Determine the (X, Y) coordinate at the center of the cell enclosing the given text.  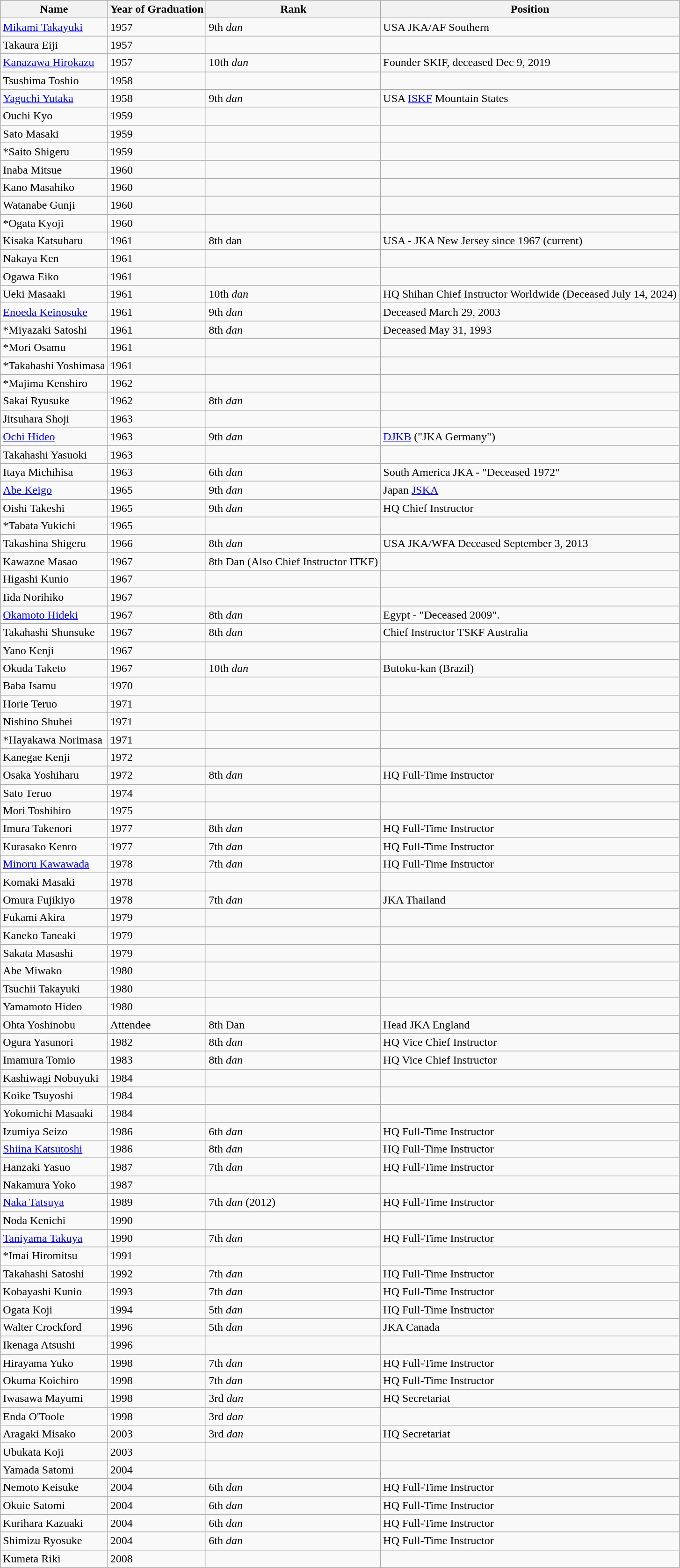
Kanazawa Hirokazu (54, 63)
Iwasawa Mayumi (54, 1399)
USA ISKF Mountain States (530, 98)
Oishi Takeshi (54, 508)
Kanegae Kenji (54, 757)
DJKB ("JKA Germany") (530, 437)
Yokomichi Masaaki (54, 1114)
Imura Takenori (54, 829)
Izumiya Seizo (54, 1131)
1989 (157, 1203)
Takashina Shigeru (54, 544)
8th Dan (Also Chief Instructor ITKF) (294, 562)
Japan JSKA (530, 490)
Koike Tsuyoshi (54, 1096)
Ikenaga Atsushi (54, 1345)
USA - JKA New Jersey since 1967 (current) (530, 241)
Yamamoto Hideo (54, 1006)
Egypt - "Deceased 2009". (530, 615)
*Imai Hiromitsu (54, 1256)
Ubukata Koji (54, 1452)
Sato Masaki (54, 134)
Inaba Mitsue (54, 169)
Year of Graduation (157, 9)
Deceased May 31, 1993 (530, 330)
Kisaka Katsuharu (54, 241)
Butoku-kan (Brazil) (530, 668)
Ogata Koji (54, 1309)
1974 (157, 793)
7th dan (2012) (294, 1203)
Ouchi Kyo (54, 116)
Kobayashi Kunio (54, 1291)
Kano Masahiko (54, 187)
Ueki Masaaki (54, 294)
*Takahashi Yoshimasa (54, 365)
Sato Teruo (54, 793)
Walter Crockford (54, 1327)
Yaguchi Yutaka (54, 98)
Fukami Akira (54, 918)
Takahashi Yasuoki (54, 454)
Hanzaki Yasuo (54, 1167)
*Ogata Kyoji (54, 223)
Okuda Taketo (54, 668)
Mikami Takayuki (54, 27)
Deceased March 29, 2003 (530, 312)
JKA Canada (530, 1327)
Takahashi Shunsuke (54, 633)
Osaka Yoshiharu (54, 775)
Aragaki Misako (54, 1434)
JKA Thailand (530, 900)
Takaura Eiji (54, 45)
*Saito Shigeru (54, 152)
Abe Miwako (54, 971)
Iida Norihiko (54, 597)
Nishino Shuhei (54, 722)
Ogura Yasunori (54, 1042)
2008 (157, 1559)
Attendee (157, 1024)
Itaya Michihisa (54, 472)
Chief Instructor TSKF Australia (530, 633)
Horie Teruo (54, 704)
Ohta Yoshinobu (54, 1024)
Abe Keigo (54, 490)
Mori Toshihiro (54, 811)
1983 (157, 1060)
HQ Shihan Chief Instructor Worldwide (Deceased July 14, 2024) (530, 294)
Minoru Kawawada (54, 864)
8th Dan (294, 1024)
Position (530, 9)
1970 (157, 686)
1991 (157, 1256)
1994 (157, 1309)
Omura Fujikiyo (54, 900)
Okuma Koichiro (54, 1381)
Ogawa Eiko (54, 277)
Taniyama Takuya (54, 1238)
Kurasako Kenro (54, 846)
*Tabata Yukichi (54, 526)
USA JKA/WFA Deceased September 3, 2013 (530, 544)
Ochi Hideo (54, 437)
Higashi Kunio (54, 579)
Noda Kenichi (54, 1220)
Founder SKIF, deceased Dec 9, 2019 (530, 63)
Komaki Masaki (54, 882)
USA JKA/AF Southern (530, 27)
*Hayakawa Norimasa (54, 739)
1966 (157, 544)
Sakai Ryusuke (54, 401)
Nemoto Keisuke (54, 1488)
Imamura Tomio (54, 1060)
Hirayama Yuko (54, 1363)
1993 (157, 1291)
Tsushima Toshio (54, 80)
Yano Kenji (54, 650)
Nakaya Ken (54, 259)
Kurihara Kazuaki (54, 1523)
Sakata Masashi (54, 953)
Tsuchii Takayuki (54, 989)
Enoeda Keinosuke (54, 312)
Jitsuhara Shoji (54, 419)
Name (54, 9)
Takahashi Satoshi (54, 1274)
Yamada Satomi (54, 1470)
Rank (294, 9)
Watanabe Gunji (54, 205)
*Miyazaki Satoshi (54, 330)
South America JKA - "Deceased 1972" (530, 472)
Nakamura Yoko (54, 1185)
1982 (157, 1042)
*Mori Osamu (54, 348)
Enda O'Toole (54, 1416)
Shimizu Ryosuke (54, 1541)
1992 (157, 1274)
Okuie Satomi (54, 1505)
Okamoto Hideki (54, 615)
Kumeta Riki (54, 1559)
HQ Chief Instructor (530, 508)
1975 (157, 811)
Head JKA England (530, 1024)
Kashiwagi Nobuyuki (54, 1078)
Baba Isamu (54, 686)
*Majima Kenshiro (54, 383)
Shiina Katsutoshi (54, 1149)
Naka Tatsuya (54, 1203)
Kawazoe Masao (54, 562)
Kaneko Taneaki (54, 935)
